Find where the given text appears and provide that cell's center as [X, Y] coordinate. 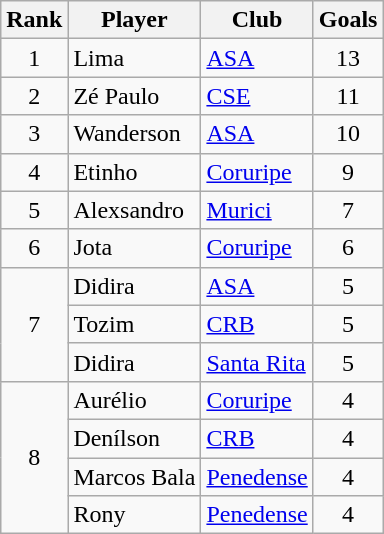
Denílson [134, 438]
11 [348, 96]
CSE [257, 96]
2 [34, 96]
Murici [257, 210]
Etinho [134, 172]
Santa Rita [257, 362]
Rony [134, 515]
Player [134, 20]
Club [257, 20]
1 [34, 58]
Rank [34, 20]
3 [34, 134]
Tozim [134, 324]
Lima [134, 58]
Aurélio [134, 400]
Alexsandro [134, 210]
13 [348, 58]
Goals [348, 20]
10 [348, 134]
Zé Paulo [134, 96]
Marcos Bala [134, 477]
Jota [134, 248]
9 [348, 172]
Wanderson [134, 134]
8 [34, 457]
